Find where the given text appears and provide that cell's center as [x, y] coordinate. 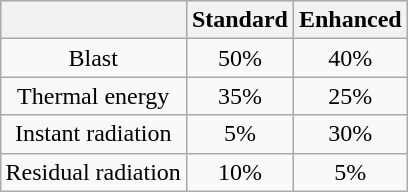
Enhanced [350, 20]
Standard [240, 20]
10% [240, 172]
50% [240, 58]
Residual radiation [93, 172]
Blast [93, 58]
40% [350, 58]
30% [350, 134]
Thermal energy [93, 96]
35% [240, 96]
25% [350, 96]
Instant radiation [93, 134]
